Pinpoint the cell where the given text exists, returning its [x, y] midpoint coordinate. 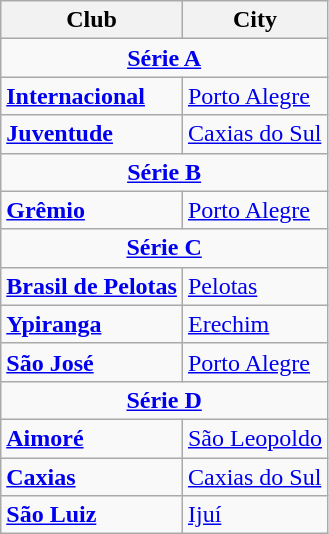
Brasil de Pelotas [92, 286]
São Leopoldo [254, 438]
Internacional [92, 96]
Série B [164, 172]
São Luiz [92, 515]
Série D [164, 400]
Ypiranga [92, 324]
Série A [164, 58]
Grêmio [92, 210]
City [254, 20]
Caxias [92, 477]
Série C [164, 248]
Erechim [254, 324]
Juventude [92, 134]
Club [92, 20]
Pelotas [254, 286]
Ijuí [254, 515]
São José [92, 362]
Aimoré [92, 438]
